Identify which cell holds the provided text, then report its (x, y) central coordinate. 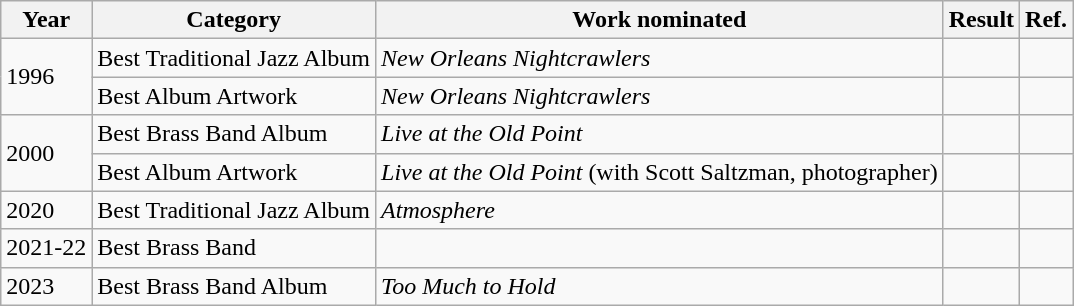
2023 (46, 286)
Ref. (1046, 20)
Category (234, 20)
Atmosphere (660, 210)
2000 (46, 153)
Work nominated (660, 20)
Live at the Old Point (with Scott Saltzman, photographer) (660, 172)
2020 (46, 210)
Year (46, 20)
Live at the Old Point (660, 134)
Too Much to Hold (660, 286)
1996 (46, 77)
2021-22 (46, 248)
Result (981, 20)
Best Brass Band (234, 248)
